Search for the cell housing the specified text and yield its (x, y) center coordinate. 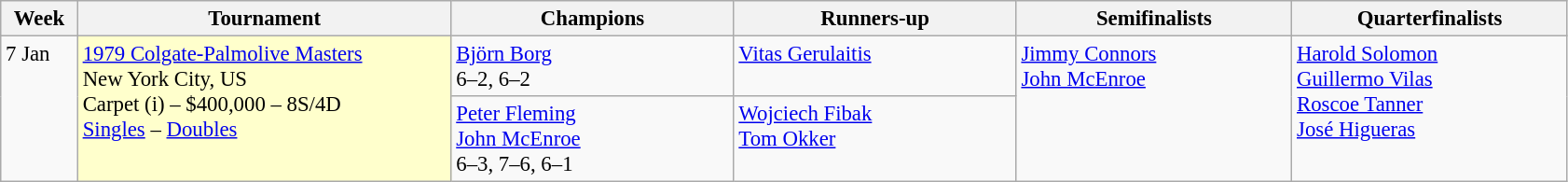
Peter Fleming John McEnroe6–3, 7–6, 6–1 (593, 139)
Week (39, 19)
Wojciech Fibak Tom Okker (874, 139)
7 Jan (39, 109)
1979 Colgate-Palmolive MastersNew York City, US Carpet (i) – $400,000 – 8S/4D Singles – Doubles (265, 109)
Jimmy Connors John McEnroe (1154, 109)
Harold Solomon Guillermo Vilas Roscoe Tanner José Higueras (1430, 109)
Semifinalists (1154, 19)
Runners-up (874, 19)
Quarterfinalists (1430, 19)
Champions (593, 19)
Tournament (265, 19)
Björn Borg 6–2, 6–2 (593, 67)
Vitas Gerulaitis (874, 67)
